From the cell containing the given text, extract its center point as (x, y) coordinate. 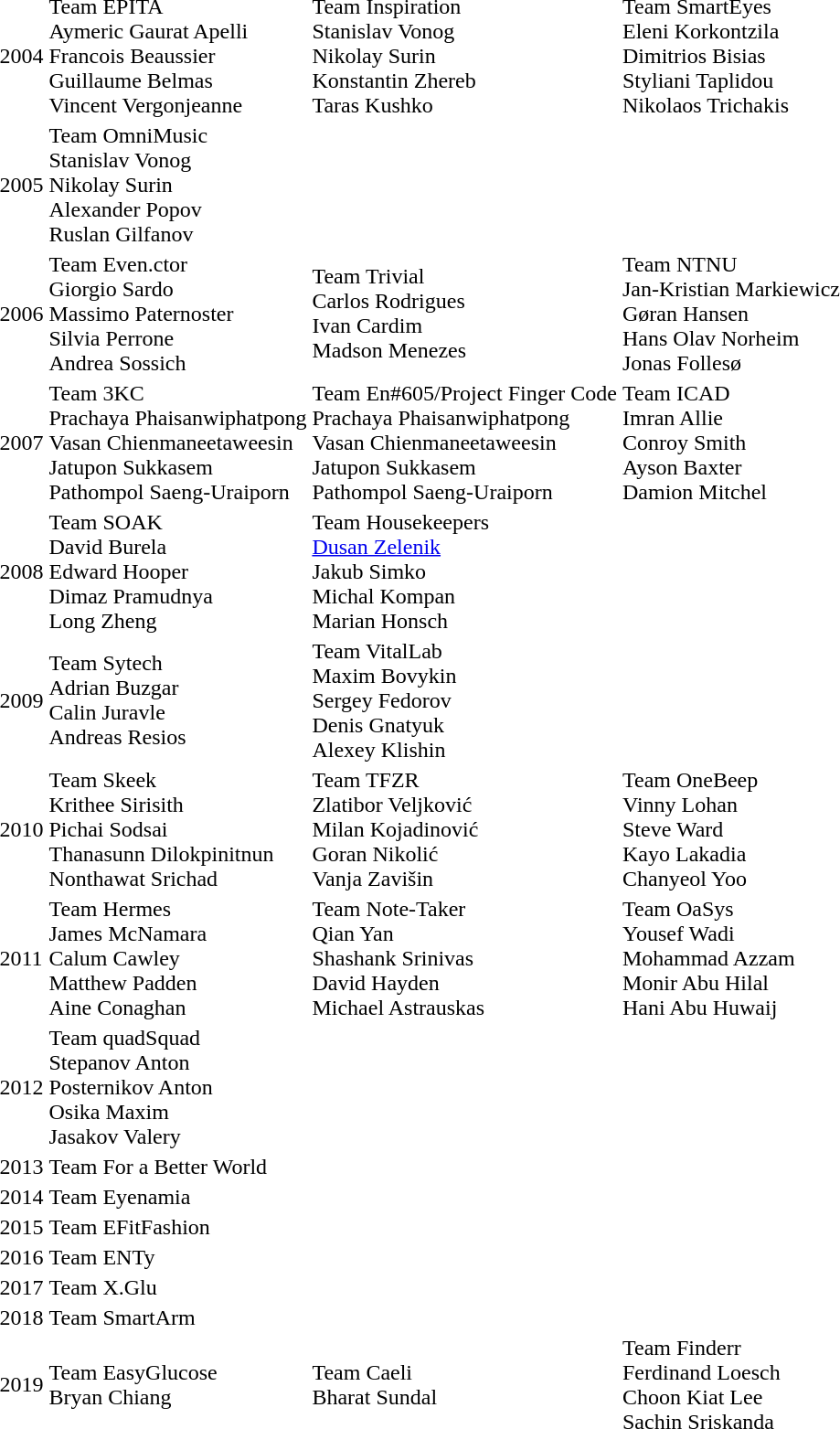
Team HermesJames McNamaraCalum CawleyMatthew PaddenAine Conaghan (177, 958)
Team En#605/Project Finger CodePrachaya PhaisanwiphatpongVasan ChienmaneetaweesinJatupon SukkasemPathompol Saeng-Uraiporn (464, 443)
Team ENTy (177, 1257)
Team Note-TakerQian YanShashank SrinivasDavid HaydenMichael Astrauskas (464, 958)
Team TFZR Zlatibor VeljkovićMilan KojadinovićGoran NikolićVanja Zavišin (464, 829)
Team 3KCPrachaya PhaisanwiphatpongVasan ChienmaneetaweesinJatupon SukkasemPathompol Saeng-Uraiporn (177, 443)
Team For a Better World (177, 1167)
Team Skeek Krithee SirisithPichai SodsaiThanasunn DilokpinitnunNonthawat Srichad (177, 829)
Team VitalLabMaxim BovykinSergey FedorovDenis GnatyukAlexey Klishin (464, 700)
Team Even.ctorGiorgio SardoMassimo PaternosterSilvia PerroneAndrea Sossich (177, 314)
Team Eyenamia (177, 1197)
Team quadSquadStepanov AntonPosternikov AntonOsika MaximJasakov Valery (177, 1087)
Team SytechAdrian BuzgarCalin JuravleAndreas Resios (177, 700)
Team SOAKDavid BurelaEdward HooperDimaz PramudnyaLong Zheng (177, 571)
Team OmniMusic Stanislav Vonog Nikolay Surin Alexander Popov Ruslan Gilfanov (177, 185)
Team TrivialCarlos RodriguesIvan CardimMadson Menezes (464, 314)
Team X.Glu (177, 1287)
Team EFitFashion (177, 1227)
Team SmartArm (177, 1317)
Team HousekeepersDusan ZelenikJakub SimkoMichal KompanMarian Honsch (464, 571)
